Search for the cell housing the specified text and yield its (X, Y) center coordinate. 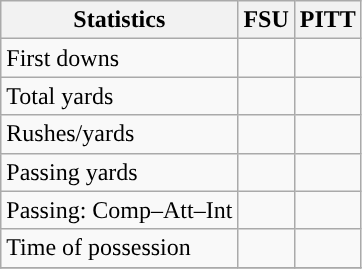
Time of possession (120, 248)
Passing yards (120, 172)
Rushes/yards (120, 134)
First downs (120, 58)
Passing: Comp–Att–Int (120, 210)
Total yards (120, 96)
FSU (266, 20)
PITT (328, 20)
Statistics (120, 20)
